Return (X, Y) of the center of cell containing provided text 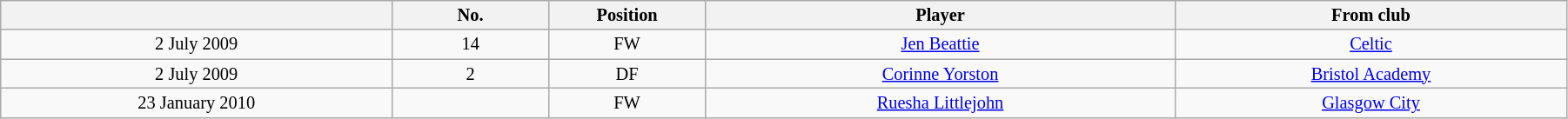
Bristol Academy (1371, 74)
Glasgow City (1371, 102)
DF (627, 74)
From club (1371, 15)
Corinne Yorston (941, 74)
Celtic (1371, 44)
Player (941, 15)
23 January 2010 (197, 102)
2 (471, 74)
Ruesha Littlejohn (941, 102)
No. (471, 15)
Jen Beattie (941, 44)
14 (471, 44)
Position (627, 15)
